Identify which cell holds the provided text, then report its [X, Y] central coordinate. 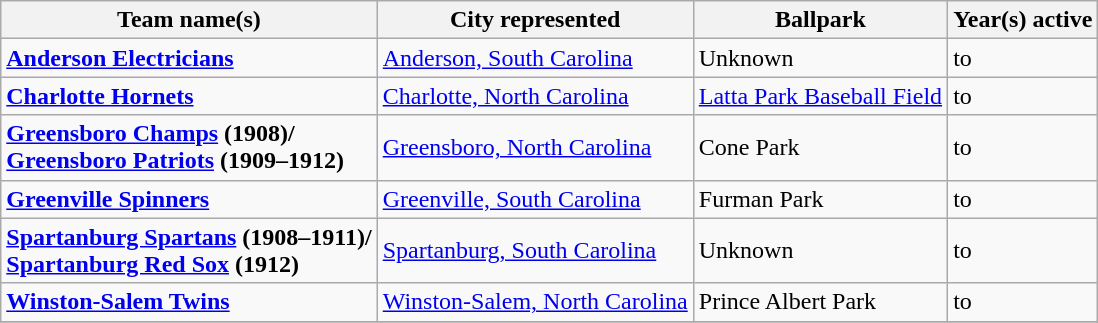
Anderson Electricians [189, 58]
Winston-Salem Twins [189, 302]
City represented [535, 20]
Greenville, South Carolina [535, 199]
Winston-Salem, North Carolina [535, 302]
Greenville Spinners [189, 199]
Team name(s) [189, 20]
Latta Park Baseball Field [820, 96]
Anderson, South Carolina [535, 58]
Charlotte, North Carolina [535, 96]
Year(s) active [1023, 20]
Furman Park [820, 199]
Prince Albert Park [820, 302]
Spartanburg Spartans (1908–1911)/Spartanburg Red Sox (1912) [189, 250]
Charlotte Hornets [189, 96]
Greensboro, North Carolina [535, 148]
Greensboro Champs (1908)/Greensboro Patriots (1909–1912) [189, 148]
Spartanburg, South Carolina [535, 250]
Ballpark [820, 20]
Cone Park [820, 148]
